Return (X, Y) of the center of cell containing provided text 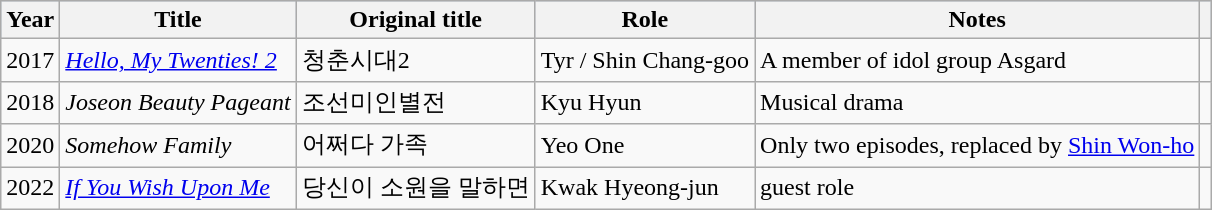
청춘시대2 (416, 60)
당신이 소원을 말하면 (416, 188)
Tyr / Shin Chang-goo (644, 60)
조선미인별전 (416, 102)
2017 (30, 60)
Role (644, 20)
Title (178, 20)
Hello, My Twenties! 2 (178, 60)
어쩌다 가족 (416, 146)
Year (30, 20)
Musical drama (978, 102)
Yeo One (644, 146)
2020 (30, 146)
Original title (416, 20)
Notes (978, 20)
Somehow Family (178, 146)
A member of idol group Asgard (978, 60)
Only two episodes, replaced by Shin Won-ho (978, 146)
Kwak Hyeong-jun (644, 188)
guest role (978, 188)
If You Wish Upon Me (178, 188)
Kyu Hyun (644, 102)
2018 (30, 102)
Joseon Beauty Pageant (178, 102)
2022 (30, 188)
